Detect which cell encompasses the target text, then output its (x, y) center coordinate. 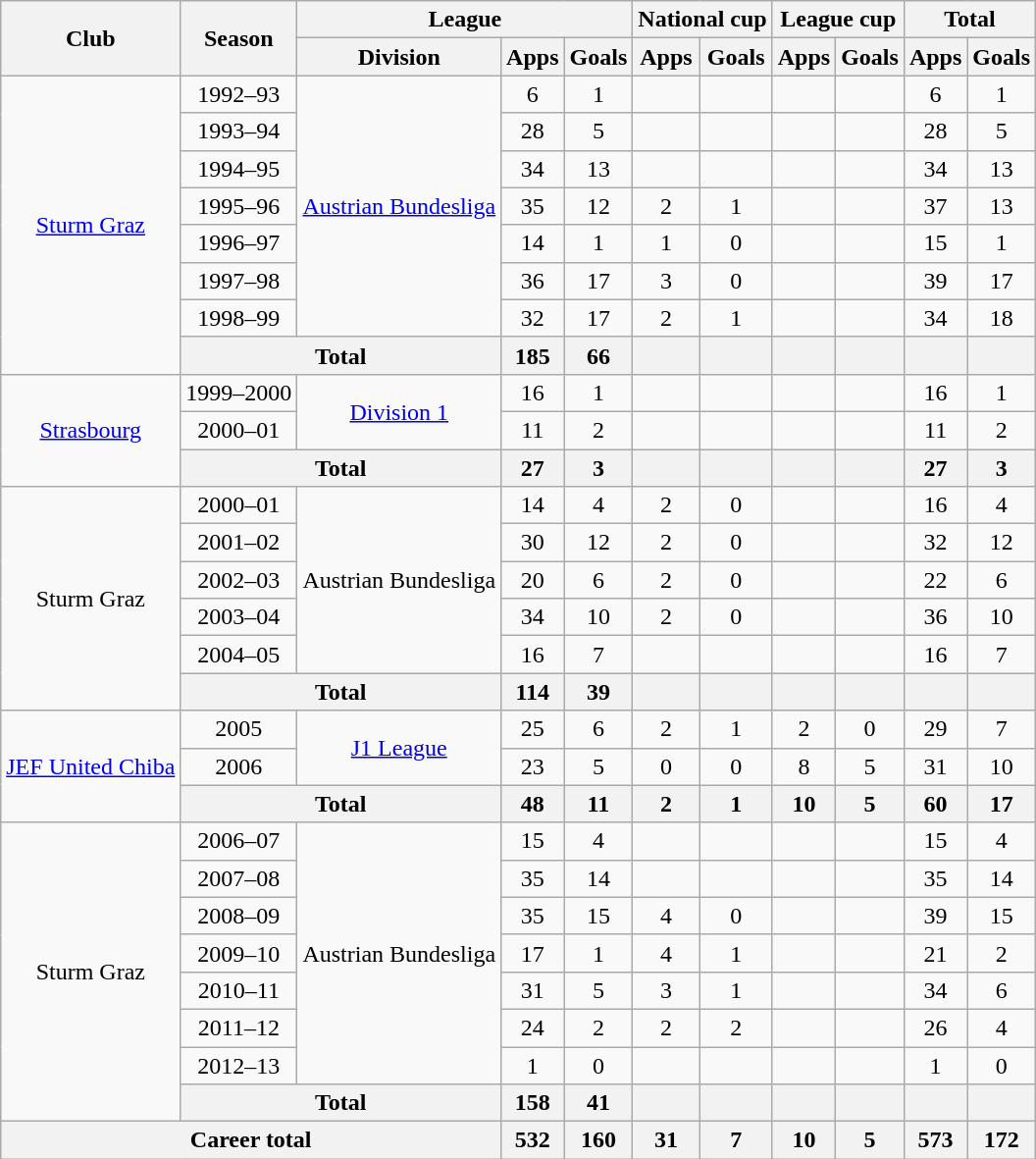
2001–02 (239, 543)
Season (239, 38)
23 (533, 766)
532 (533, 1140)
National cup (702, 20)
2008–09 (239, 916)
66 (598, 355)
2003–04 (239, 617)
2002–03 (239, 580)
25 (533, 729)
30 (533, 543)
24 (533, 1027)
20 (533, 580)
Strasbourg (90, 430)
573 (935, 1140)
J1 League (399, 748)
1995–96 (239, 206)
1998–99 (239, 318)
League (465, 20)
26 (935, 1027)
2010–11 (239, 990)
114 (533, 692)
172 (1002, 1140)
2009–10 (239, 953)
1997–98 (239, 281)
1994–95 (239, 169)
8 (803, 766)
48 (533, 804)
Club (90, 38)
2005 (239, 729)
60 (935, 804)
1992–93 (239, 94)
37 (935, 206)
158 (533, 1103)
Career total (251, 1140)
1999–2000 (239, 393)
21 (935, 953)
JEF United Chiba (90, 766)
22 (935, 580)
League cup (838, 20)
2006 (239, 766)
Division 1 (399, 411)
2006–07 (239, 841)
Division (399, 57)
1993–94 (239, 132)
160 (598, 1140)
2012–13 (239, 1065)
2011–12 (239, 1027)
41 (598, 1103)
18 (1002, 318)
29 (935, 729)
2007–08 (239, 878)
1996–97 (239, 243)
2004–05 (239, 655)
185 (533, 355)
